From the cell containing the given text, extract its center point as [X, Y] coordinate. 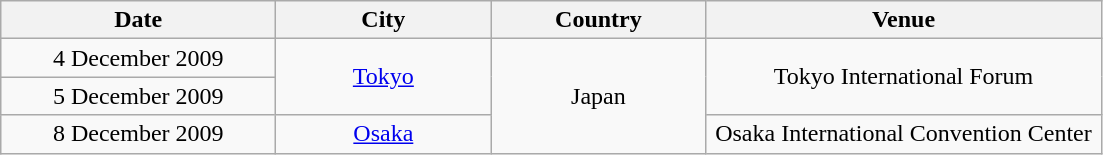
Date [138, 20]
Osaka [384, 134]
Venue [904, 20]
4 December 2009 [138, 58]
Country [598, 20]
8 December 2009 [138, 134]
Tokyo [384, 77]
Tokyo International Forum [904, 77]
Japan [598, 96]
5 December 2009 [138, 96]
Osaka International Convention Center [904, 134]
City [384, 20]
